Return the (x, y) coordinate for the center point of the cell that contains the specified text.  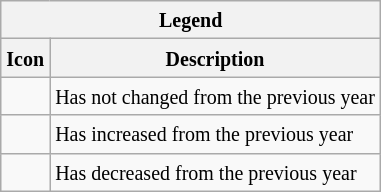
Has not changed from the previous year (216, 96)
Has decreased from the previous year (216, 172)
Legend (191, 20)
Has increased from the previous year (216, 134)
Icon (26, 58)
Description (216, 58)
